Identify which cell holds the provided text, then report its [X, Y] central coordinate. 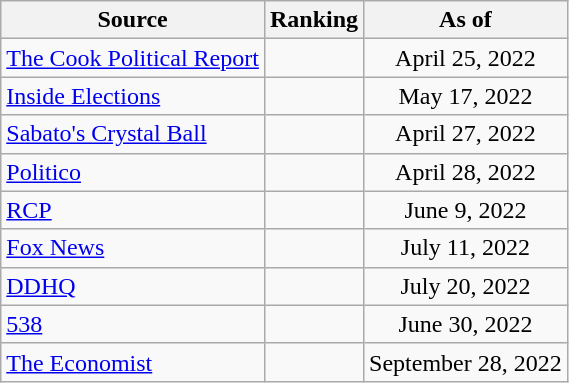
DDHQ [133, 286]
July 20, 2022 [466, 286]
June 9, 2022 [466, 210]
As of [466, 20]
Ranking [314, 20]
The Cook Political Report [133, 58]
538 [133, 324]
Source [133, 20]
Inside Elections [133, 96]
April 28, 2022 [466, 172]
April 25, 2022 [466, 58]
September 28, 2022 [466, 362]
Fox News [133, 248]
The Economist [133, 362]
Sabato's Crystal Ball [133, 134]
July 11, 2022 [466, 248]
May 17, 2022 [466, 96]
Politico [133, 172]
June 30, 2022 [466, 324]
April 27, 2022 [466, 134]
RCP [133, 210]
